Provide the (x, y) coordinate of the cell's center where the given text is located.  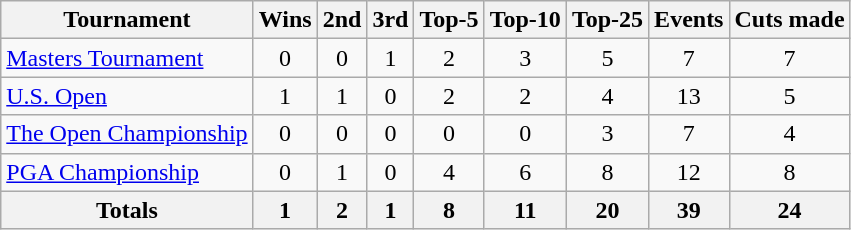
Tournament (127, 20)
6 (525, 172)
39 (689, 210)
13 (689, 96)
U.S. Open (127, 96)
Totals (127, 210)
Cuts made (790, 20)
Masters Tournament (127, 58)
12 (689, 172)
24 (790, 210)
Wins (285, 20)
The Open Championship (127, 134)
Top-5 (449, 20)
3rd (390, 20)
PGA Championship (127, 172)
20 (607, 210)
2nd (342, 20)
11 (525, 210)
Top-25 (607, 20)
Events (689, 20)
Top-10 (525, 20)
